Capture the cell that displays the provided text and extract its [x, y] central coordinate. 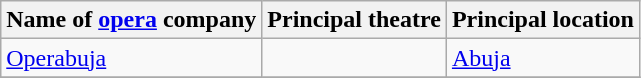
Abuja [542, 58]
Name of opera company [132, 20]
Operabuja [132, 58]
Principal location [542, 20]
Principal theatre [354, 20]
